Output the [X, Y] coordinate of the center of the cell containing the given text.  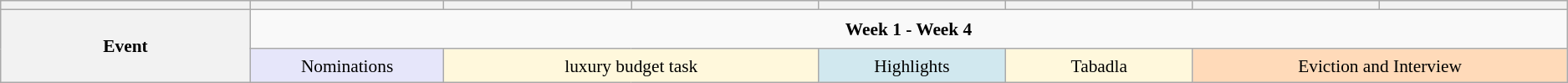
Tabadla [1099, 66]
Highlights [912, 66]
Event [125, 46]
luxury budget task [631, 66]
Nominations [347, 66]
Week 1 - Week 4 [908, 29]
Eviction and Interview [1380, 66]
